Pinpoint the cell where the given text exists, returning its [X, Y] midpoint coordinate. 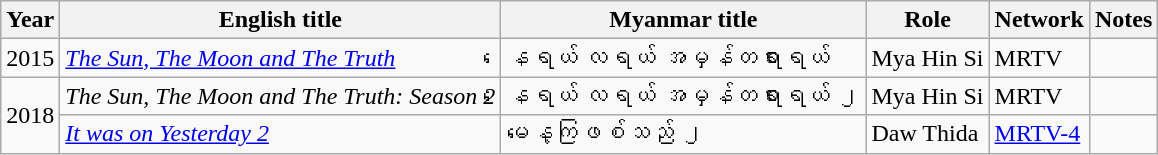
Year [30, 20]
နေရယ် လရယ် အမှန်တရားရယ် [684, 58]
Notes [1123, 20]
Network [1039, 20]
MRTV-4 [1039, 134]
Myanmar title [684, 20]
2018 [30, 115]
The Sun, The Moon and The Truth: Season 2 [280, 96]
Daw Thida [928, 134]
Role [928, 20]
နေရယ် လရယ် အမှန်တရားရယ် ၂ [684, 96]
2015 [30, 58]
English title [280, 20]
The Sun, The Moon and The Truth [280, 58]
မနေ့ကဖြစ်သည် ၂ [684, 134]
It was on Yesterday 2 [280, 134]
